Pinpoint the cell where the given text exists, returning its (X, Y) midpoint coordinate. 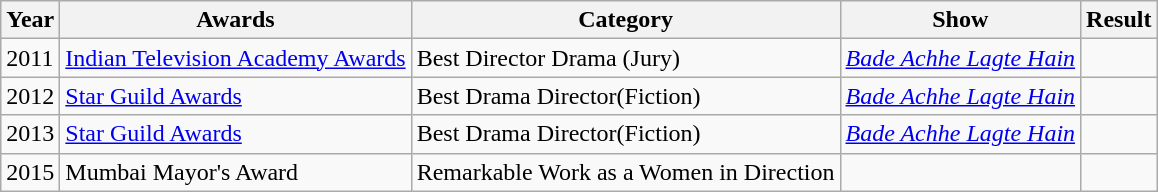
Awards (236, 20)
2012 (30, 96)
2015 (30, 172)
2011 (30, 58)
Category (626, 20)
Result (1119, 20)
2013 (30, 134)
Best Director Drama (Jury) (626, 58)
Mumbai Mayor's Award (236, 172)
Year (30, 20)
Show (960, 20)
Remarkable Work as a Women in Direction (626, 172)
Indian Television Academy Awards (236, 58)
